Detect which cell encompasses the target text, then output its [x, y] center coordinate. 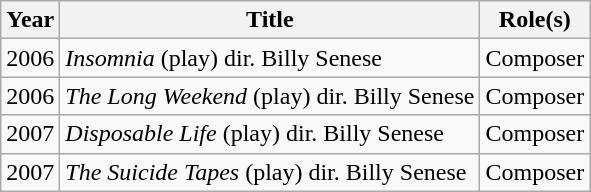
Year [30, 20]
Title [270, 20]
The Long Weekend (play) dir. Billy Senese [270, 96]
Role(s) [535, 20]
The Suicide Tapes (play) dir. Billy Senese [270, 172]
Disposable Life (play) dir. Billy Senese [270, 134]
Insomnia (play) dir. Billy Senese [270, 58]
